Find where the given text appears and provide that cell's center as (x, y) coordinate. 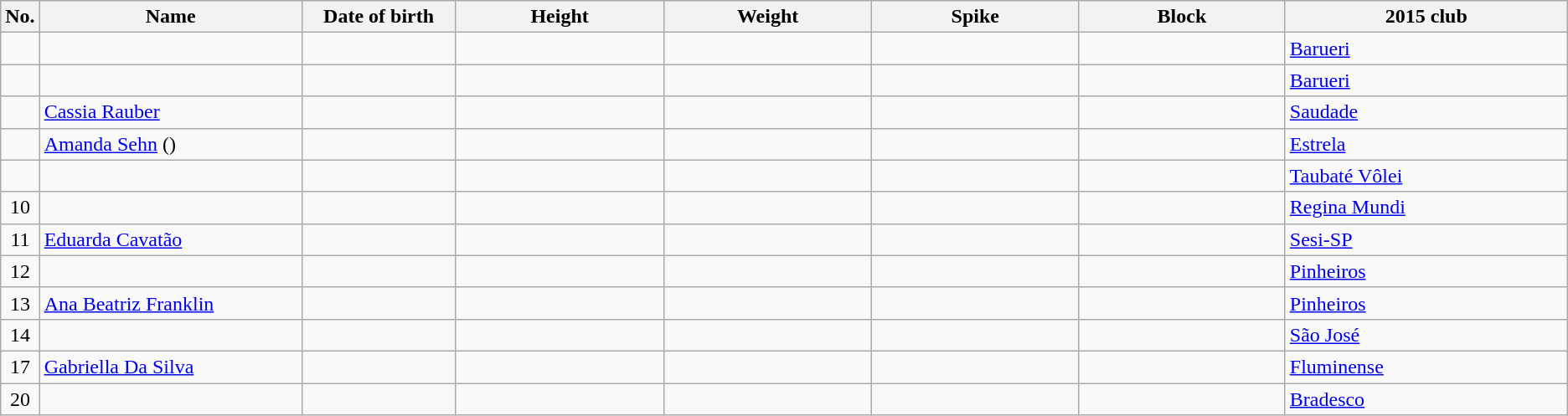
14 (20, 335)
11 (20, 239)
Estrela (1426, 144)
13 (20, 303)
Sesi-SP (1426, 239)
Spike (975, 17)
Bradesco (1426, 399)
2015 club (1426, 17)
São José (1426, 335)
Gabriella Da Silva (171, 367)
Weight (767, 17)
Fluminense (1426, 367)
Taubaté Vôlei (1426, 176)
Name (171, 17)
17 (20, 367)
Amanda Sehn () (171, 144)
Height (560, 17)
Block (1183, 17)
Ana Beatriz Franklin (171, 303)
Eduarda Cavatão (171, 239)
Date of birth (379, 17)
No. (20, 17)
12 (20, 271)
20 (20, 399)
Saudade (1426, 112)
10 (20, 208)
Cassia Rauber (171, 112)
Regina Mundi (1426, 208)
